Locate the cell with the specified text and output its (X, Y) center coordinate. 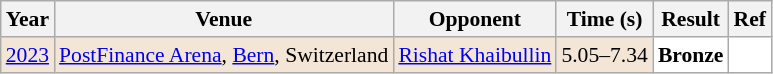
5.05–7.34 (604, 55)
Result (691, 19)
PostFinance Arena, Bern, Switzerland (224, 55)
Rishat Khaibullin (474, 55)
Bronze (691, 55)
Opponent (474, 19)
2023 (28, 55)
Venue (224, 19)
Time (s) (604, 19)
Ref (750, 19)
Year (28, 19)
